For the text-containing cell, return its midpoint in (X, Y) coordinate format. 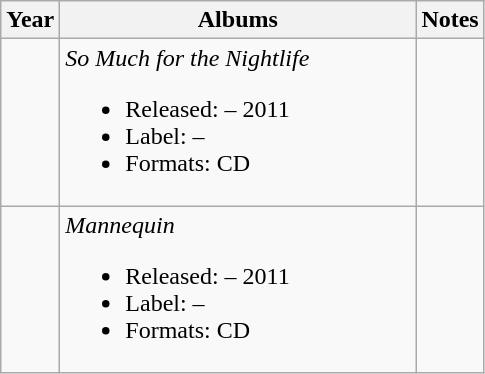
Year (30, 20)
Notes (450, 20)
Albums (238, 20)
MannequinReleased: – 2011Label: –Formats: CD (238, 290)
So Much for the NightlifeReleased: – 2011Label: –Formats: CD (238, 122)
